Capture the cell that displays the provided text and extract its [X, Y] central coordinate. 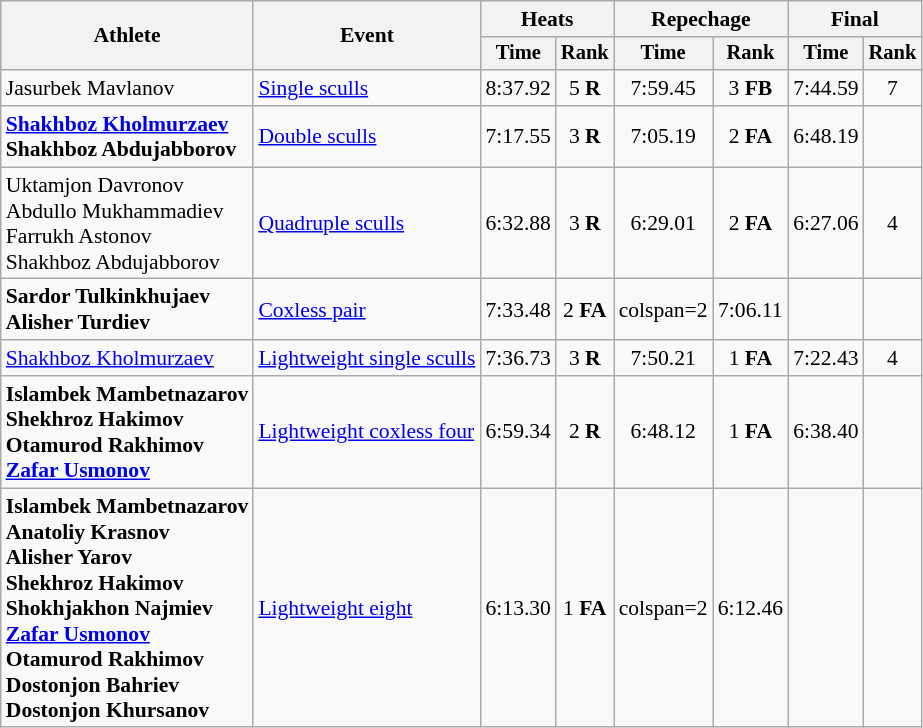
Uktamjon DavronovAbdullo MukhammadievFarrukh AstonovShakhboz Abdujabborov [128, 223]
7:50.21 [664, 358]
7:59.45 [664, 88]
7 [893, 88]
6:13.30 [518, 608]
Sardor TulkinkhujaevAlisher Turdiev [128, 310]
2 R [585, 432]
7:22.43 [826, 358]
Double sculls [366, 136]
Athlete [128, 36]
6:29.01 [664, 223]
Coxless pair [366, 310]
7:44.59 [826, 88]
Final [854, 19]
5 R [585, 88]
Event [366, 36]
Lightweight eight [366, 608]
6:38.40 [826, 432]
Jasurbek Mavlanov [128, 88]
Shakhboz KholmurzaevShakhboz Abdujabborov [128, 136]
Repechage [702, 19]
7:06.11 [750, 310]
7:33.48 [518, 310]
7:17.55 [518, 136]
7:05.19 [664, 136]
6:48.12 [664, 432]
Heats [546, 19]
Lightweight coxless four [366, 432]
7:36.73 [518, 358]
6:48.19 [826, 136]
6:27.06 [826, 223]
Islambek MambetnazarovShekhroz HakimovOtamurod RakhimovZafar Usmonov [128, 432]
Quadruple sculls [366, 223]
Shakhboz Kholmurzaev [128, 358]
8:37.92 [518, 88]
Lightweight single sculls [366, 358]
6:12.46 [750, 608]
3 FB [750, 88]
6:59.34 [518, 432]
6:32.88 [518, 223]
Single sculls [366, 88]
